Output the [x, y] coordinate of the center of the cell containing the given text.  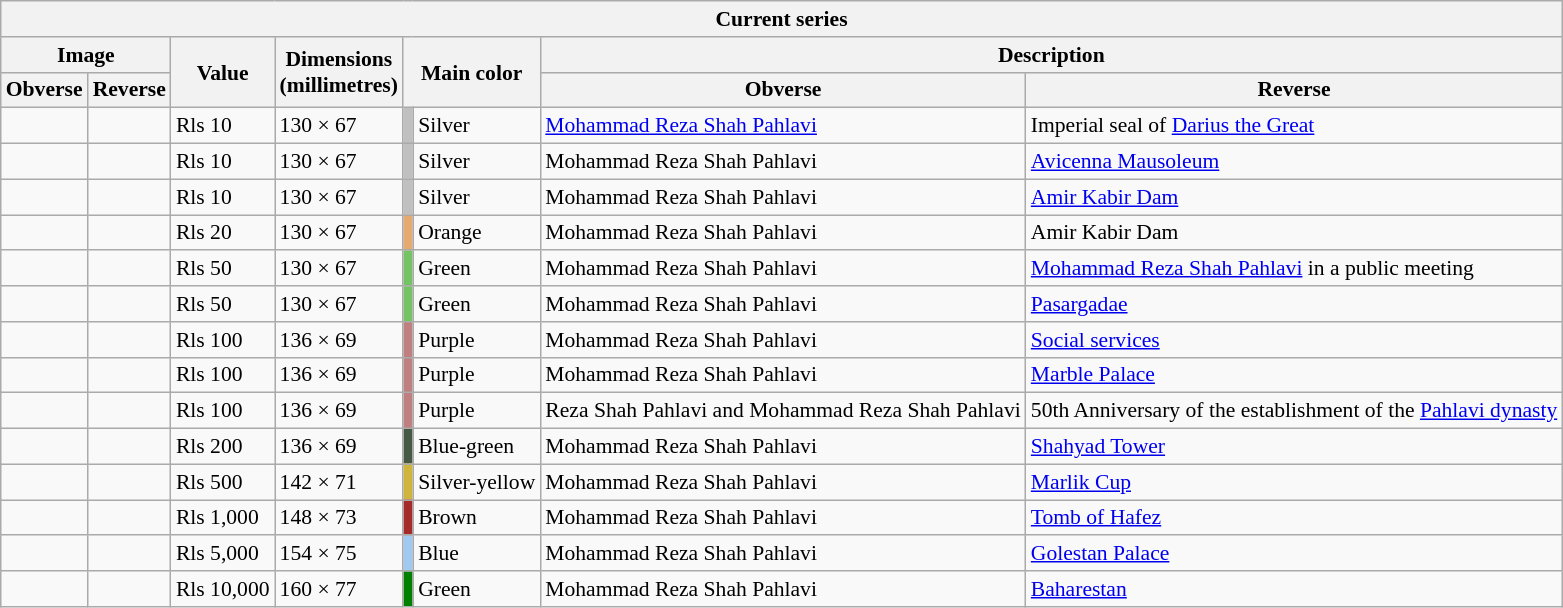
Reza Shah Pahlavi and Mohammad Reza Shah Pahlavi [783, 411]
Rls 200 [223, 447]
Blue-green [476, 447]
Image [86, 55]
148 × 73 [339, 518]
Imperial seal of Darius the Great [1294, 126]
Current series [782, 19]
Social services [1294, 340]
154 × 75 [339, 554]
Brown [476, 518]
142 × 71 [339, 482]
Shahyad Tower [1294, 447]
Baharestan [1294, 589]
Marble Palace [1294, 375]
Value [223, 72]
Rls 5,000 [223, 554]
160 × 77 [339, 589]
Pasargadae [1294, 304]
Rls 500 [223, 482]
Tomb of Hafez [1294, 518]
Golestan Palace [1294, 554]
Blue [476, 554]
Marlik Cup [1294, 482]
Orange [476, 233]
Mohammad Reza Shah Pahlavi in a public meeting [1294, 269]
Description [1051, 55]
Dimensions(millimetres) [339, 72]
Rls 1,000 [223, 518]
Silver-yellow [476, 482]
50th Anniversary of the establishment of the Pahlavi dynasty [1294, 411]
Avicenna Mausoleum [1294, 162]
Rls 10,000 [223, 589]
Main color [472, 72]
Rls 20 [223, 233]
